Locate the cell with the specified text and output its [X, Y] center coordinate. 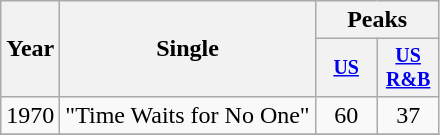
Single [188, 49]
US [346, 68]
"Time Waits for No One" [188, 115]
Year [30, 49]
37 [408, 115]
1970 [30, 115]
Peaks [377, 20]
60 [346, 115]
USR&B [408, 68]
